Return the [x, y] coordinate for the center point of the cell that contains the specified text.  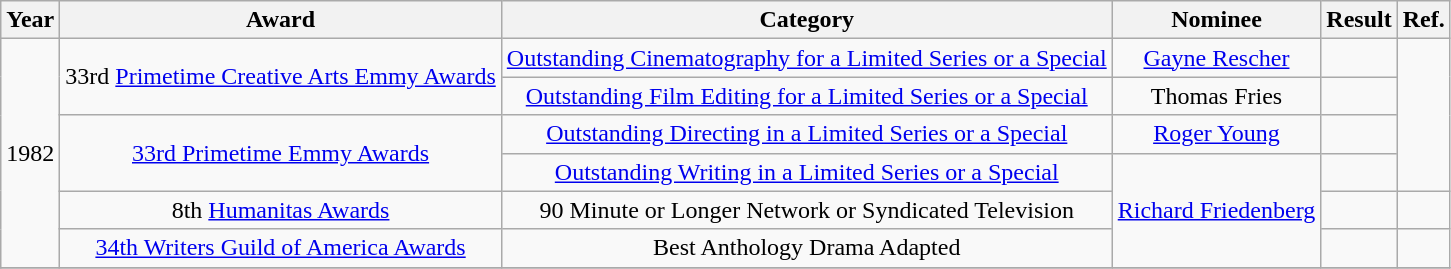
1982 [30, 153]
8th Humanitas Awards [280, 210]
Roger Young [1216, 134]
Richard Friedenberg [1216, 210]
Award [280, 20]
33rd Primetime Emmy Awards [280, 153]
90 Minute or Longer Network or Syndicated Television [806, 210]
Best Anthology Drama Adapted [806, 248]
Thomas Fries [1216, 96]
34th Writers Guild of America Awards [280, 248]
Category [806, 20]
Year [30, 20]
Outstanding Writing in a Limited Series or a Special [806, 172]
Gayne Rescher [1216, 58]
Result [1359, 20]
Ref. [1424, 20]
33rd Primetime Creative Arts Emmy Awards [280, 77]
Nominee [1216, 20]
Outstanding Directing in a Limited Series or a Special [806, 134]
Outstanding Cinematography for a Limited Series or a Special [806, 58]
Outstanding Film Editing for a Limited Series or a Special [806, 96]
